Detect which cell encompasses the target text, then output its (x, y) center coordinate. 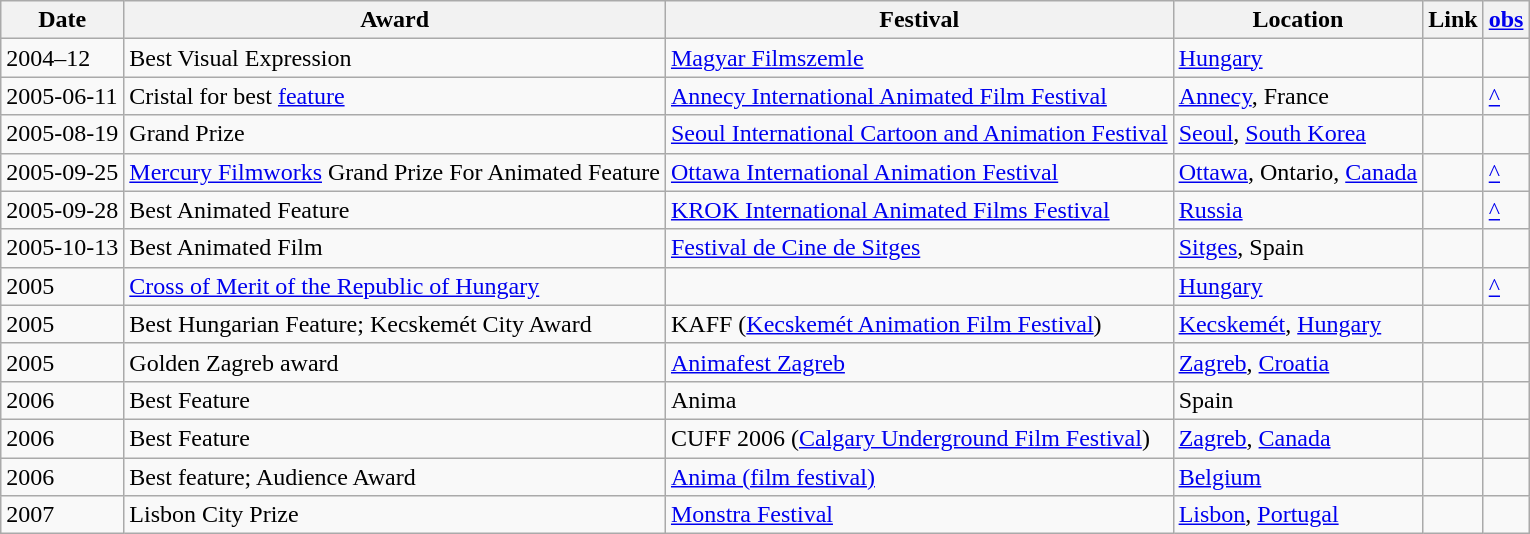
Festival de Cine de Sitges (919, 248)
Lisbon, Portugal (1298, 515)
Best Animated Feature (395, 210)
Magyar Filmszemle (919, 58)
Kecskemét, Hungary (1298, 324)
Ottawa, Ontario, Canada (1298, 172)
Annecy, France (1298, 96)
Spain (1298, 400)
Zagreb, Canada (1298, 438)
CUFF 2006 (Calgary Underground Film Festival) (919, 438)
Festival (919, 20)
2005-09-28 (62, 210)
Seoul, South Korea (1298, 134)
Zagreb, Croatia (1298, 362)
Ottawa International Animation Festival (919, 172)
2005-10-13 (62, 248)
2005-08-19 (62, 134)
2005-06-11 (62, 96)
Monstra Festival (919, 515)
KROK International Animated Films Festival (919, 210)
Sitges, Spain (1298, 248)
2004–12 (62, 58)
Animafest Zagreb (919, 362)
obs (1506, 20)
Grand Prize (395, 134)
Seoul International Cartoon and Animation Festival (919, 134)
Anima (919, 400)
Best Hungarian Feature; Kecskemét City Award (395, 324)
Golden Zagreb award (395, 362)
Mercury Filmworks Grand Prize For Animated Feature (395, 172)
Lisbon City Prize (395, 515)
Annecy International Animated Film Festival (919, 96)
Award (395, 20)
Cristal for best feature (395, 96)
Belgium (1298, 477)
Best Animated Film (395, 248)
KAFF (Kecskemét Animation Film Festival) (919, 324)
Russia (1298, 210)
2005-09-25 (62, 172)
Location (1298, 20)
Cross of Merit of the Republic of Hungary (395, 286)
2007 (62, 515)
Best Visual Expression (395, 58)
Link (1453, 20)
Anima (film festival) (919, 477)
Best feature; Audience Award (395, 477)
Date (62, 20)
